Search for the cell housing the specified text and yield its (X, Y) center coordinate. 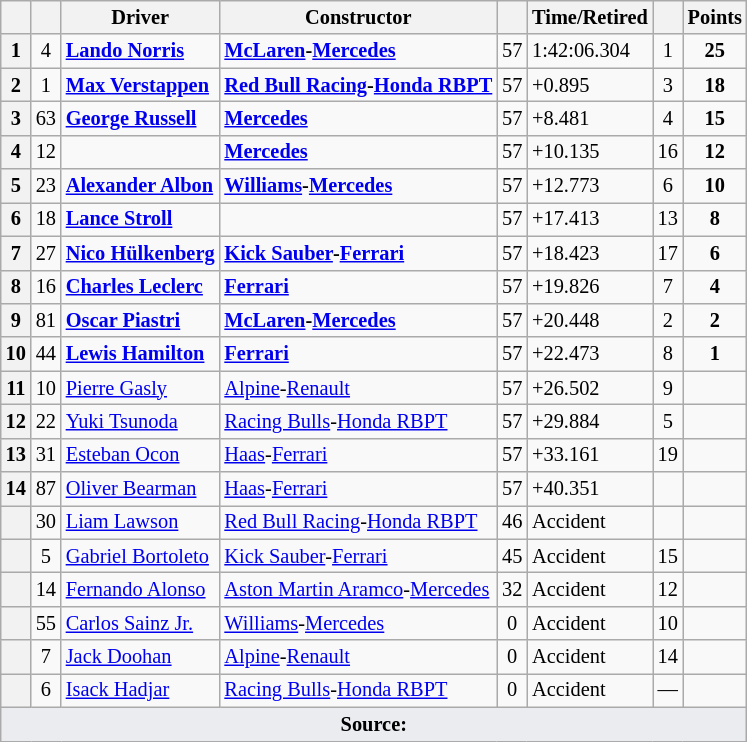
22 (46, 421)
Isack Hadjar (140, 690)
Alexander Albon (140, 186)
Lance Stroll (140, 219)
Max Verstappen (140, 85)
+29.884 (590, 421)
+0.895 (590, 85)
+10.135 (590, 152)
32 (512, 589)
+33.161 (590, 455)
31 (46, 455)
Aston Martin Aramco-Mercedes (358, 589)
Lando Norris (140, 51)
Lewis Hamilton (140, 354)
25 (715, 51)
Esteban Ocon (140, 455)
+12.773 (590, 186)
Yuki Tsunoda (140, 421)
+18.423 (590, 253)
55 (46, 623)
17 (668, 253)
44 (46, 354)
46 (512, 522)
63 (46, 118)
Pierre Gasly (140, 388)
Gabriel Bortoleto (140, 556)
30 (46, 522)
Charles Leclerc (140, 287)
87 (46, 489)
Oliver Bearman (140, 489)
+17.413 (590, 219)
— (668, 690)
+40.351 (590, 489)
George Russell (140, 118)
+20.448 (590, 320)
Time/Retired (590, 17)
Points (715, 17)
19 (668, 455)
Nico Hülkenberg (140, 253)
+26.502 (590, 388)
81 (46, 320)
Liam Lawson (140, 522)
11 (16, 388)
1:42:06.304 (590, 51)
+19.826 (590, 287)
Fernando Alonso (140, 589)
Jack Doohan (140, 657)
Oscar Piastri (140, 320)
Constructor (358, 17)
+22.473 (590, 354)
Driver (140, 17)
45 (512, 556)
+8.481 (590, 118)
27 (46, 253)
Source: (374, 724)
Carlos Sainz Jr. (140, 623)
23 (46, 186)
